Return [X, Y] of the center of cell containing provided text 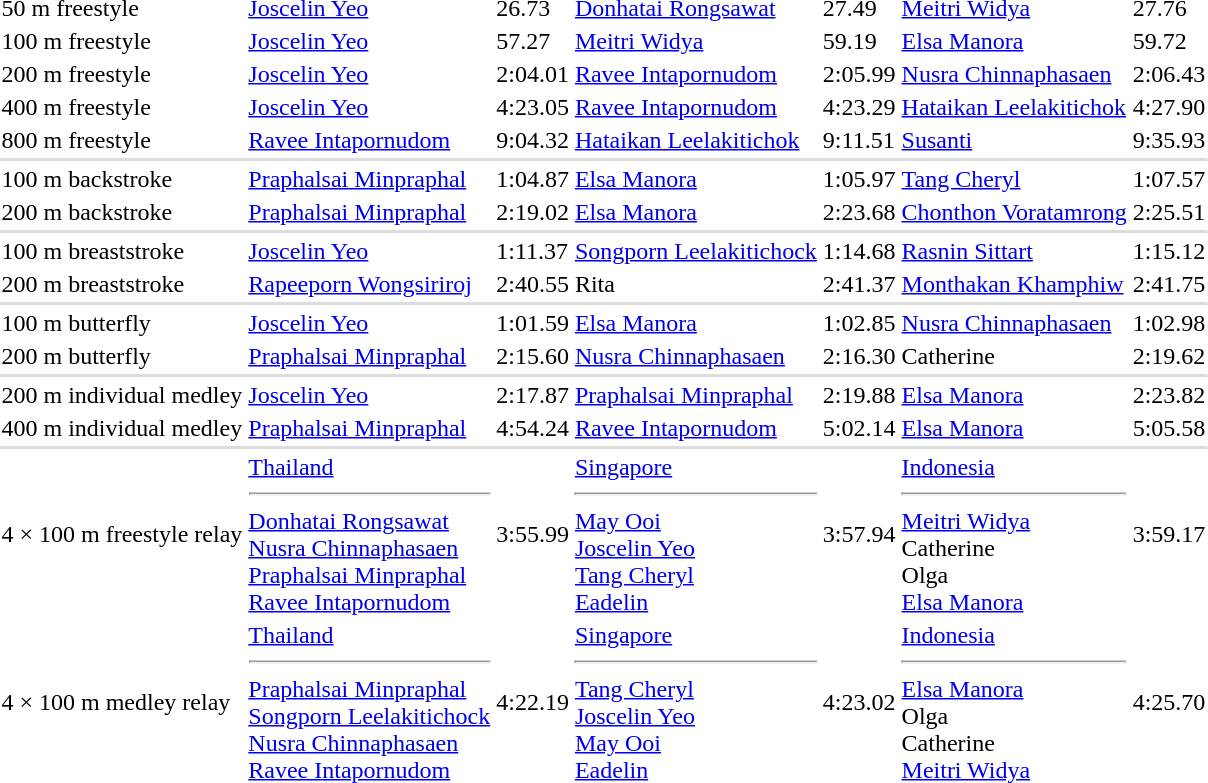
800 m freestyle [122, 140]
57.27 [533, 41]
2:19.88 [859, 395]
1:11.37 [533, 251]
2:06.43 [1169, 74]
1:01.59 [533, 323]
Thailand Donhatai RongsawatNusra ChinnaphasaenPraphalsai MinpraphalRavee Intapornudom [370, 534]
2:41.75 [1169, 284]
200 m backstroke [122, 212]
1:02.98 [1169, 323]
2:19.62 [1169, 356]
2:15.60 [533, 356]
200 m breaststroke [122, 284]
Meitri Widya [696, 41]
Indonesia Meitri WidyaCatherineOlgaElsa Manora [1014, 534]
Rita [696, 284]
5:05.58 [1169, 428]
400 m individual medley [122, 428]
1:15.12 [1169, 251]
100 m breaststroke [122, 251]
4:23.05 [533, 107]
2:19.02 [533, 212]
2:17.87 [533, 395]
9:35.93 [1169, 140]
3:59.17 [1169, 534]
1:14.68 [859, 251]
2:23.68 [859, 212]
1:02.85 [859, 323]
2:04.01 [533, 74]
Tang Cheryl [1014, 179]
1:05.97 [859, 179]
2:41.37 [859, 284]
Singapore May OoiJoscelin YeoTang CherylEadelin [696, 534]
3:55.99 [533, 534]
3:57.94 [859, 534]
200 m individual medley [122, 395]
100 m freestyle [122, 41]
4:54.24 [533, 428]
100 m butterfly [122, 323]
4:27.90 [1169, 107]
59.72 [1169, 41]
Catherine [1014, 356]
4:23.29 [859, 107]
59.19 [859, 41]
Rapeeporn Wongsiriroj [370, 284]
5:02.14 [859, 428]
4 × 100 m freestyle relay [122, 534]
2:25.51 [1169, 212]
9:11.51 [859, 140]
200 m butterfly [122, 356]
1:04.87 [533, 179]
Rasnin Sittart [1014, 251]
9:04.32 [533, 140]
100 m backstroke [122, 179]
2:23.82 [1169, 395]
2:16.30 [859, 356]
Songporn Leelakitichock [696, 251]
200 m freestyle [122, 74]
Monthakan Khamphiw [1014, 284]
2:40.55 [533, 284]
Susanti [1014, 140]
400 m freestyle [122, 107]
1:07.57 [1169, 179]
Chonthon Voratamrong [1014, 212]
2:05.99 [859, 74]
